Locate the cell with the specified text and output its (x, y) center coordinate. 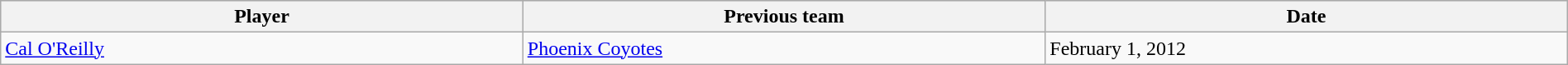
Player (262, 17)
Phoenix Coyotes (784, 48)
Date (1307, 17)
Cal O'Reilly (262, 48)
February 1, 2012 (1307, 48)
Previous team (784, 17)
